Search for the cell housing the specified text and yield its [x, y] center coordinate. 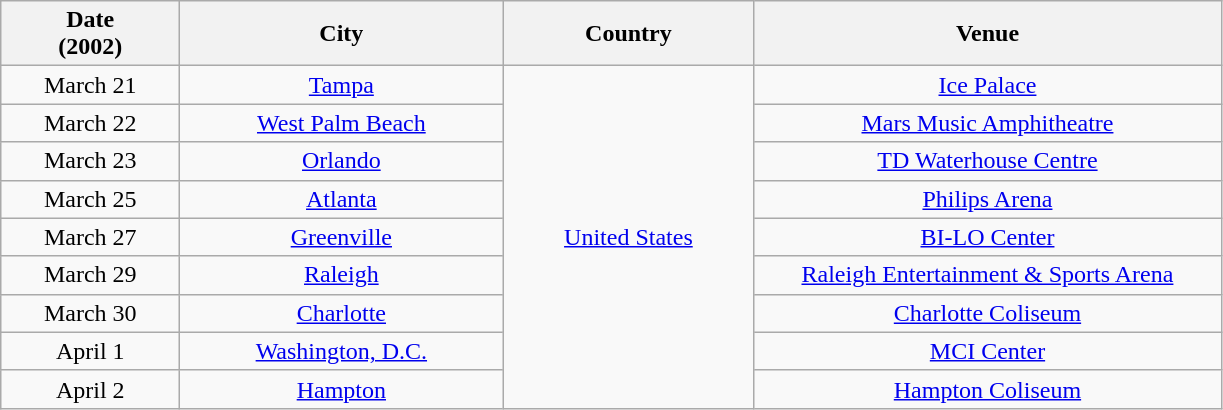
Tampa [342, 85]
Raleigh [342, 275]
BI-LO Center [988, 237]
Orlando [342, 161]
March 25 [90, 199]
Hampton Coliseum [988, 389]
Country [628, 34]
Charlotte [342, 313]
Date(2002) [90, 34]
Mars Music Amphitheatre [988, 123]
March 22 [90, 123]
Ice Palace [988, 85]
Atlanta [342, 199]
Philips Arena [988, 199]
Hampton [342, 389]
April 2 [90, 389]
MCI Center [988, 351]
Greenville [342, 237]
March 27 [90, 237]
March 21 [90, 85]
Raleigh Entertainment & Sports Arena [988, 275]
March 29 [90, 275]
March 23 [90, 161]
City [342, 34]
March 30 [90, 313]
Venue [988, 34]
Washington, D.C. [342, 351]
TD Waterhouse Centre [988, 161]
United States [628, 238]
April 1 [90, 351]
West Palm Beach [342, 123]
Charlotte Coliseum [988, 313]
